For the text-containing cell, return its midpoint in (x, y) coordinate format. 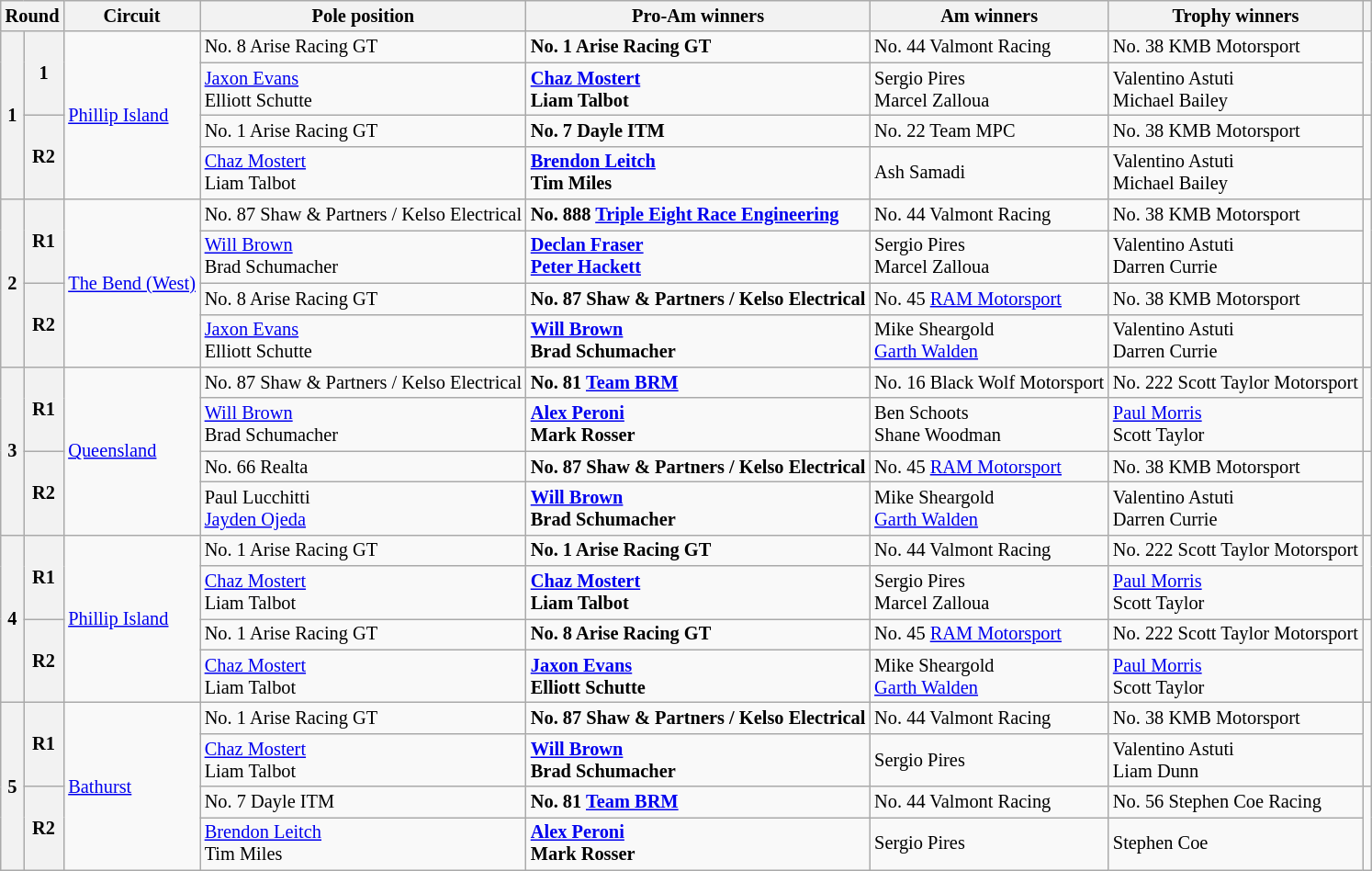
No. 66 Realta (364, 467)
The Bend (West) (131, 283)
Valentino Astuti Liam Dunn (1236, 760)
5 (13, 786)
Trophy winners (1236, 16)
Circuit (131, 16)
No. 22 Team MPC (989, 130)
Paul Lucchitti Jayden Ojeda (364, 508)
Declan Fraser Peter Hackett (698, 256)
Queensland (131, 450)
Stephen Coe (1236, 843)
No. 56 Stephen Coe Racing (1236, 802)
No. 888 Triple Eight Race Engineering (698, 215)
Pro-Am winners (698, 16)
2 (13, 283)
No. 16 Black Wolf Motorsport (989, 382)
Ben Schoots Shane Woodman (989, 424)
Pole position (364, 16)
4 (13, 619)
Round (33, 16)
3 (13, 450)
Bathurst (131, 786)
Ash Samadi (989, 173)
Am winners (989, 16)
